Detect which cell encompasses the target text, then output its (X, Y) center coordinate. 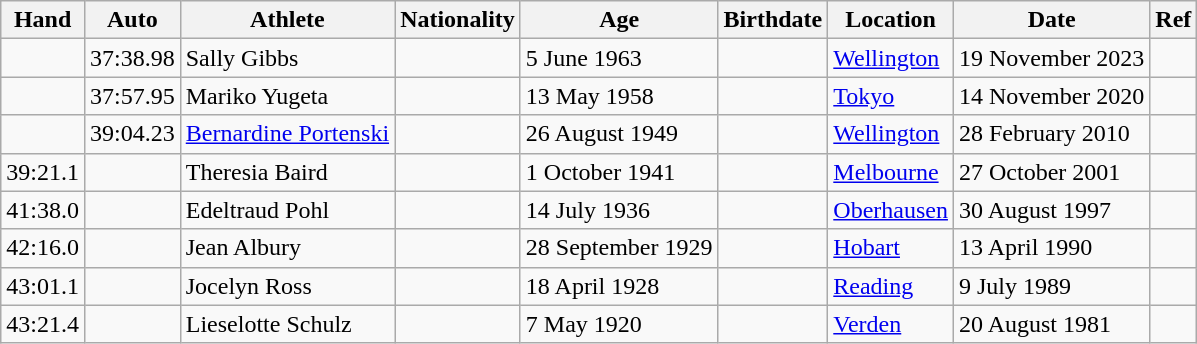
5 June 1963 (619, 58)
39:04.23 (132, 134)
Birthdate (773, 20)
Age (619, 20)
Reading (891, 286)
30 August 1997 (1051, 210)
Oberhausen (891, 210)
19 November 2023 (1051, 58)
Athlete (287, 20)
39:21.1 (43, 172)
Edeltraud Pohl (287, 210)
Theresia Baird (287, 172)
14 July 1936 (619, 210)
13 April 1990 (1051, 248)
Sally Gibbs (287, 58)
37:38.98 (132, 58)
Tokyo (891, 96)
Hand (43, 20)
Lieselotte Schulz (287, 324)
1 October 1941 (619, 172)
Jocelyn Ross (287, 286)
13 May 1958 (619, 96)
26 August 1949 (619, 134)
43:21.4 (43, 324)
18 April 1928 (619, 286)
Melbourne (891, 172)
Jean Albury (287, 248)
Location (891, 20)
20 August 1981 (1051, 324)
Auto (132, 20)
Hobart (891, 248)
41:38.0 (43, 210)
Date (1051, 20)
27 October 2001 (1051, 172)
7 May 1920 (619, 324)
9 July 1989 (1051, 286)
Ref (1174, 20)
37:57.95 (132, 96)
43:01.1 (43, 286)
28 February 2010 (1051, 134)
14 November 2020 (1051, 96)
Bernardine Portenski (287, 134)
28 September 1929 (619, 248)
Verden (891, 324)
Mariko Yugeta (287, 96)
42:16.0 (43, 248)
Nationality (458, 20)
